Pinpoint the cell where the given text exists, returning its [X, Y] midpoint coordinate. 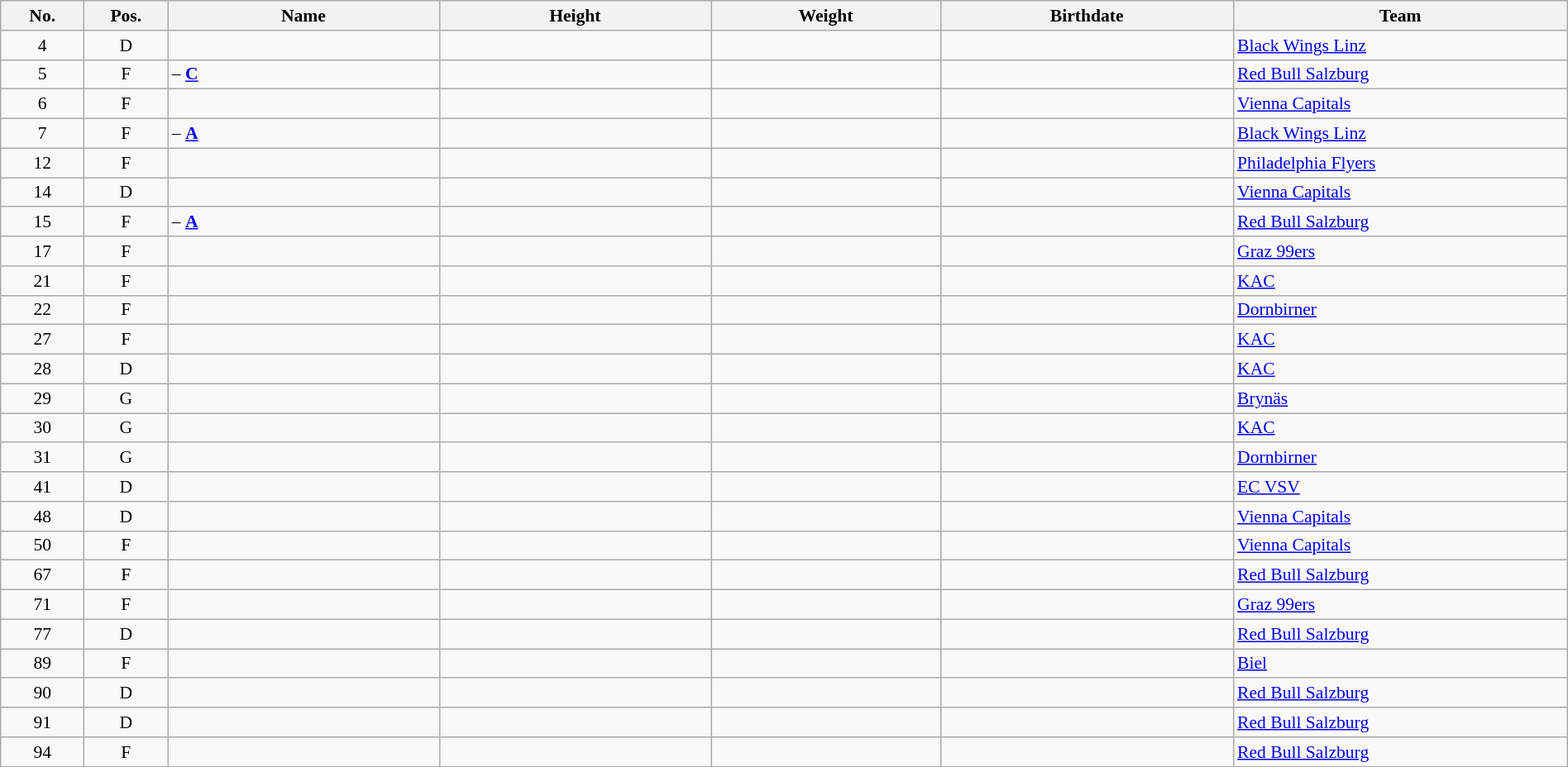
30 [43, 428]
5 [43, 74]
67 [43, 575]
Birthdate [1087, 16]
6 [43, 104]
EC VSV [1400, 487]
50 [43, 545]
7 [43, 134]
Brynäs [1400, 398]
94 [43, 752]
4 [43, 45]
21 [43, 281]
48 [43, 517]
Height [575, 16]
14 [43, 193]
22 [43, 310]
77 [43, 634]
15 [43, 222]
27 [43, 340]
Philadelphia Flyers [1400, 163]
91 [43, 722]
Biel [1400, 664]
Team [1400, 16]
Name [304, 16]
89 [43, 664]
Weight [826, 16]
29 [43, 398]
– C [304, 74]
90 [43, 693]
71 [43, 605]
12 [43, 163]
31 [43, 458]
No. [43, 16]
28 [43, 369]
Pos. [126, 16]
17 [43, 251]
41 [43, 487]
